Return the [x, y] coordinate for the center point of the cell that contains the specified text.  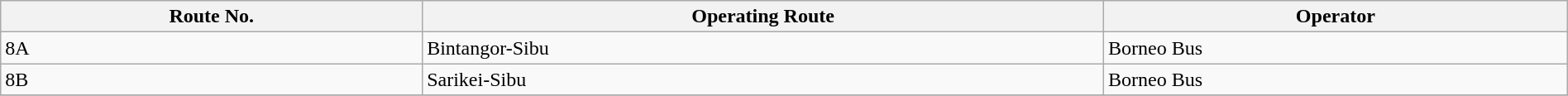
8B [212, 79]
Sarikei-Sibu [763, 79]
Operating Route [763, 17]
8A [212, 48]
Operator [1335, 17]
Route No. [212, 17]
Bintangor-Sibu [763, 48]
